Return the [X, Y] coordinate for the center point of the cell that contains the specified text.  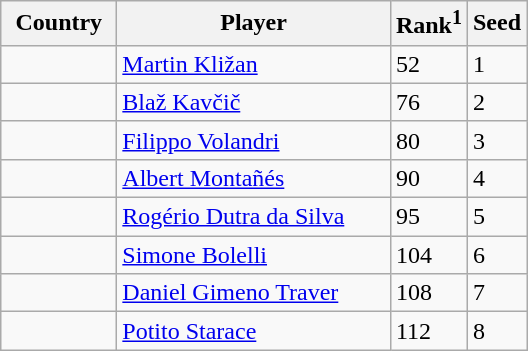
Albert Montañés [254, 178]
52 [428, 64]
5 [496, 217]
Rank1 [428, 24]
104 [428, 255]
7 [496, 293]
95 [428, 217]
8 [496, 331]
4 [496, 178]
80 [428, 140]
Seed [496, 24]
112 [428, 331]
3 [496, 140]
Blaž Kavčič [254, 102]
Simone Bolelli [254, 255]
Filippo Volandri [254, 140]
6 [496, 255]
Daniel Gimeno Traver [254, 293]
Player [254, 24]
1 [496, 64]
108 [428, 293]
Rogério Dutra da Silva [254, 217]
Potito Starace [254, 331]
2 [496, 102]
76 [428, 102]
90 [428, 178]
Country [59, 24]
Martin Kližan [254, 64]
